Extract the [X, Y] coordinate from the center of the cell holding the provided text.  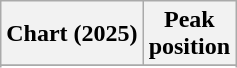
Chart (2025) [72, 34]
Peakposition [189, 34]
